Locate the cell with the specified text and output its [X, Y] center coordinate. 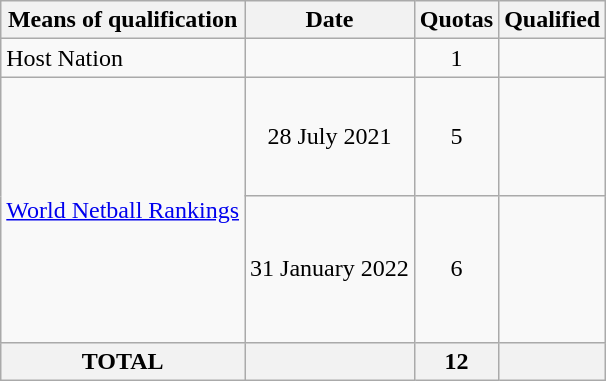
Quotas [456, 20]
Qualified [552, 20]
Date [330, 20]
1 [456, 58]
Means of qualification [123, 20]
12 [456, 361]
Host Nation [123, 58]
31 January 2022 [330, 269]
6 [456, 269]
TOTAL [123, 361]
5 [456, 136]
World Netball Rankings [123, 210]
28 July 2021 [330, 136]
